Find where the given text appears and provide that cell's center as [x, y] coordinate. 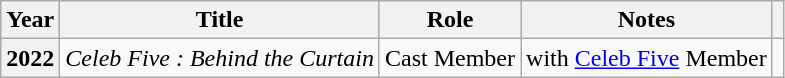
Notes [647, 20]
2022 [30, 58]
Cast Member [450, 58]
Role [450, 20]
Year [30, 20]
Title [220, 20]
with Celeb Five Member [647, 58]
Celeb Five : Behind the Curtain [220, 58]
